Output the (x, y) coordinate of the center of the cell containing the given text.  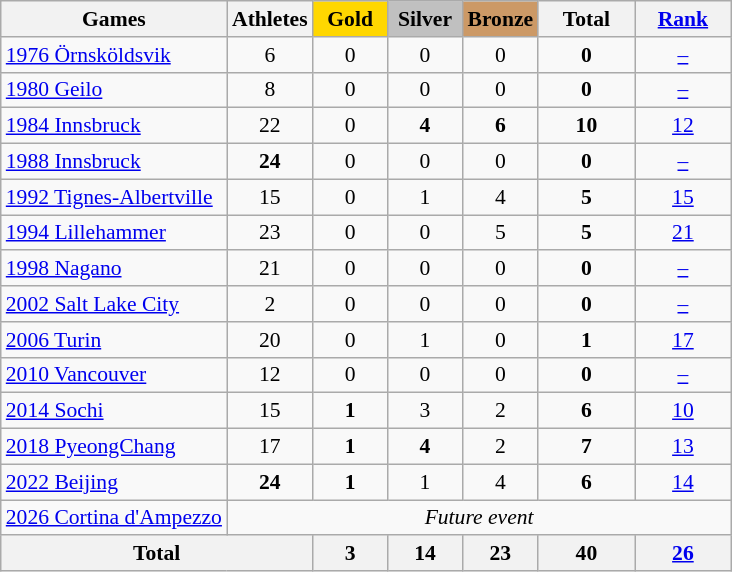
Rank (684, 19)
1998 Nagano (114, 269)
2022 Beijing (114, 482)
Games (114, 19)
1994 Lillehammer (114, 233)
40 (586, 554)
2026 Cortina d'Ampezzo (114, 518)
2006 Turin (114, 340)
Gold (350, 19)
Bronze (500, 19)
1980 Geilo (114, 90)
Future event (479, 518)
26 (684, 554)
22 (270, 126)
2002 Salt Lake City (114, 304)
Athletes (270, 19)
1992 Tignes-Albertville (114, 197)
13 (684, 447)
8 (270, 90)
7 (586, 447)
1976 Örnsköldsvik (114, 55)
2010 Vancouver (114, 375)
1988 Innsbruck (114, 162)
20 (270, 340)
2014 Sochi (114, 411)
1984 Innsbruck (114, 126)
2018 PyeongChang (114, 447)
Silver (426, 19)
